Scan for the cell matching the given text and deliver its [x, y] coordinate at center. 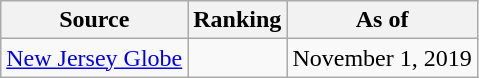
As of [382, 20]
New Jersey Globe [94, 58]
Ranking [238, 20]
Source [94, 20]
November 1, 2019 [382, 58]
